Locate the cell with the specified text and output its (X, Y) center coordinate. 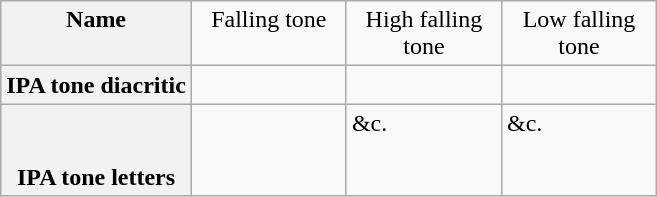
Falling tone (268, 34)
Name (96, 34)
High falling tone (424, 34)
IPA tone letters (96, 150)
Low falling tone (578, 34)
IPA tone diacritic (96, 85)
